Determine the [x, y] coordinate at the center of the cell enclosing the given text.  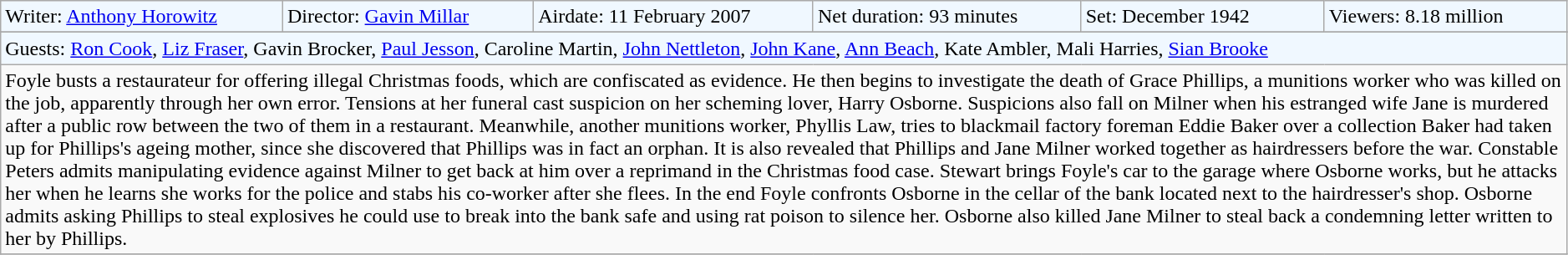
Net duration: 93 minutes [947, 17]
Set: December 1942 [1203, 17]
Director: Gavin Millar [408, 17]
Airdate: 11 February 2007 [673, 17]
Writer: Anthony Horowitz [142, 17]
Viewers: 8.18 million [1445, 17]
